Extract the [X, Y] coordinate from the center of the cell holding the provided text.  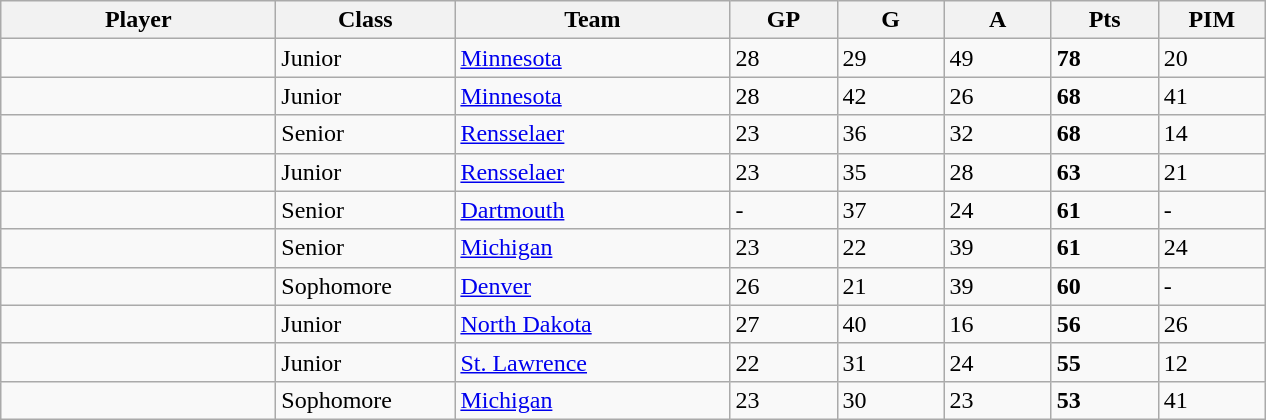
42 [890, 96]
Player [138, 20]
14 [1212, 134]
Denver [592, 286]
12 [1212, 362]
GP [784, 20]
56 [1104, 324]
29 [890, 58]
60 [1104, 286]
55 [1104, 362]
G [890, 20]
35 [890, 172]
St. Lawrence [592, 362]
36 [890, 134]
27 [784, 324]
A [998, 20]
30 [890, 400]
20 [1212, 58]
31 [890, 362]
49 [998, 58]
Team [592, 20]
53 [1104, 400]
PIM [1212, 20]
Dartmouth [592, 210]
Pts [1104, 20]
32 [998, 134]
78 [1104, 58]
37 [890, 210]
Class [366, 20]
North Dakota [592, 324]
63 [1104, 172]
40 [890, 324]
16 [998, 324]
